Detect which cell encompasses the target text, then output its [x, y] center coordinate. 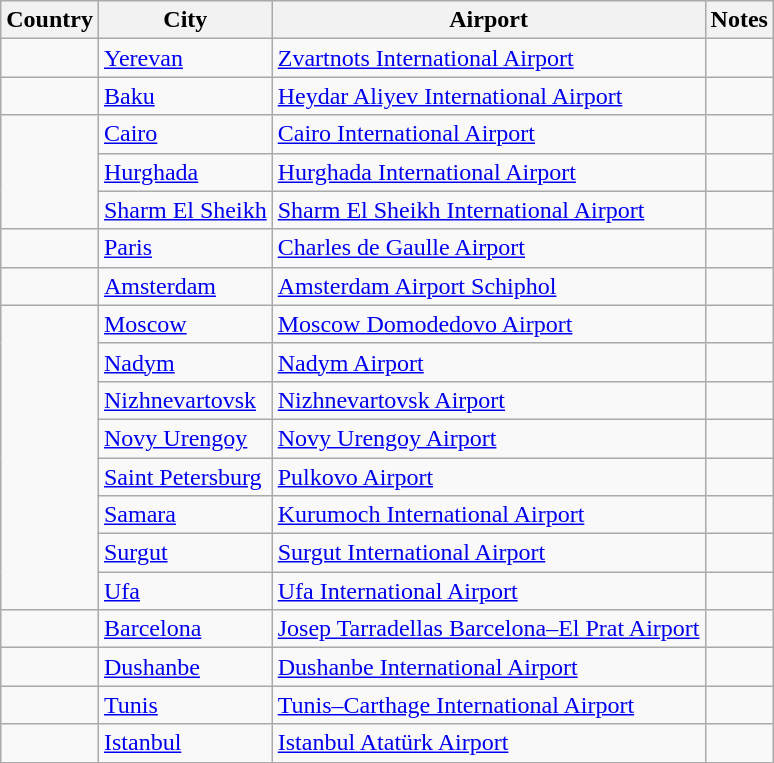
Yerevan [185, 58]
Zvartnots International Airport [488, 58]
Sharm El Sheikh International Airport [488, 210]
Dushanbe International Airport [488, 667]
Paris [185, 248]
Notes [739, 20]
Dushanbe [185, 667]
Kurumoch International Airport [488, 515]
Nadym [185, 362]
City [185, 20]
Nizhnevartovsk Airport [488, 400]
Saint Petersburg [185, 477]
Istanbul [185, 743]
Tunis [185, 705]
Surgut International Airport [488, 553]
Cairo [185, 134]
Istanbul Atatürk Airport [488, 743]
Nizhnevartovsk [185, 400]
Amsterdam [185, 286]
Moscow [185, 324]
Sharm El Sheikh [185, 210]
Barcelona [185, 629]
Pulkovo Airport [488, 477]
Novy Urengoy [185, 438]
Ufa International Airport [488, 591]
Hurghada International Airport [488, 172]
Nadym Airport [488, 362]
Moscow Domodedovo Airport [488, 324]
Amsterdam Airport Schiphol [488, 286]
Heydar Aliyev International Airport [488, 96]
Baku [185, 96]
Hurghada [185, 172]
Charles de Gaulle Airport [488, 248]
Tunis–Carthage International Airport [488, 705]
Novy Urengoy Airport [488, 438]
Samara [185, 515]
Cairo International Airport [488, 134]
Ufa [185, 591]
Josep Tarradellas Barcelona–El Prat Airport [488, 629]
Surgut [185, 553]
Airport [488, 20]
Country [50, 20]
